Output the (x, y) coordinate of the center of the cell containing the given text.  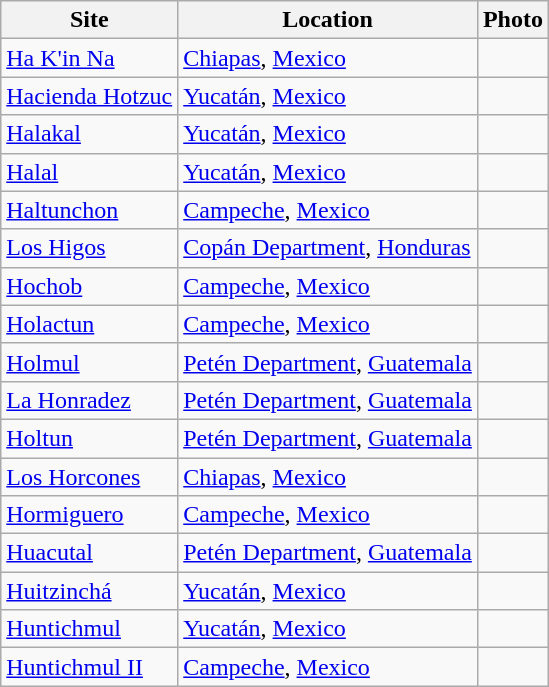
Halal (90, 172)
Huitzinchá (90, 591)
La Honradez (90, 400)
Holmul (90, 362)
Hacienda Hotzuc (90, 96)
Los Horcones (90, 477)
Copán Department, Honduras (328, 248)
Huntichmul (90, 629)
Photo (512, 20)
Ha K'in Na (90, 58)
Huacutal (90, 553)
Huntichmul II (90, 667)
Halakal (90, 134)
Haltunchon (90, 210)
Hochob (90, 286)
Site (90, 20)
Location (328, 20)
Hormiguero (90, 515)
Los Higos (90, 248)
Holactun (90, 324)
Holtun (90, 438)
